Scan for the cell matching the given text and deliver its (x, y) coordinate at center. 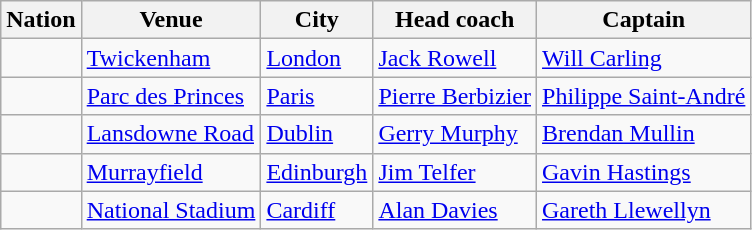
Brendan Mullin (644, 134)
Gareth Llewellyn (644, 210)
Will Carling (644, 58)
Captain (644, 20)
London (317, 58)
Gavin Hastings (644, 172)
Lansdowne Road (171, 134)
Jim Telfer (455, 172)
Gerry Murphy (455, 134)
City (317, 20)
Nation (41, 20)
Cardiff (317, 210)
Dublin (317, 134)
Pierre Berbizier (455, 96)
Philippe Saint-André (644, 96)
National Stadium (171, 210)
Parc des Princes (171, 96)
Alan Davies (455, 210)
Twickenham (171, 58)
Murrayfield (171, 172)
Edinburgh (317, 172)
Head coach (455, 20)
Jack Rowell (455, 58)
Paris (317, 96)
Venue (171, 20)
